Output the (X, Y) coordinate of the center of the cell containing the given text.  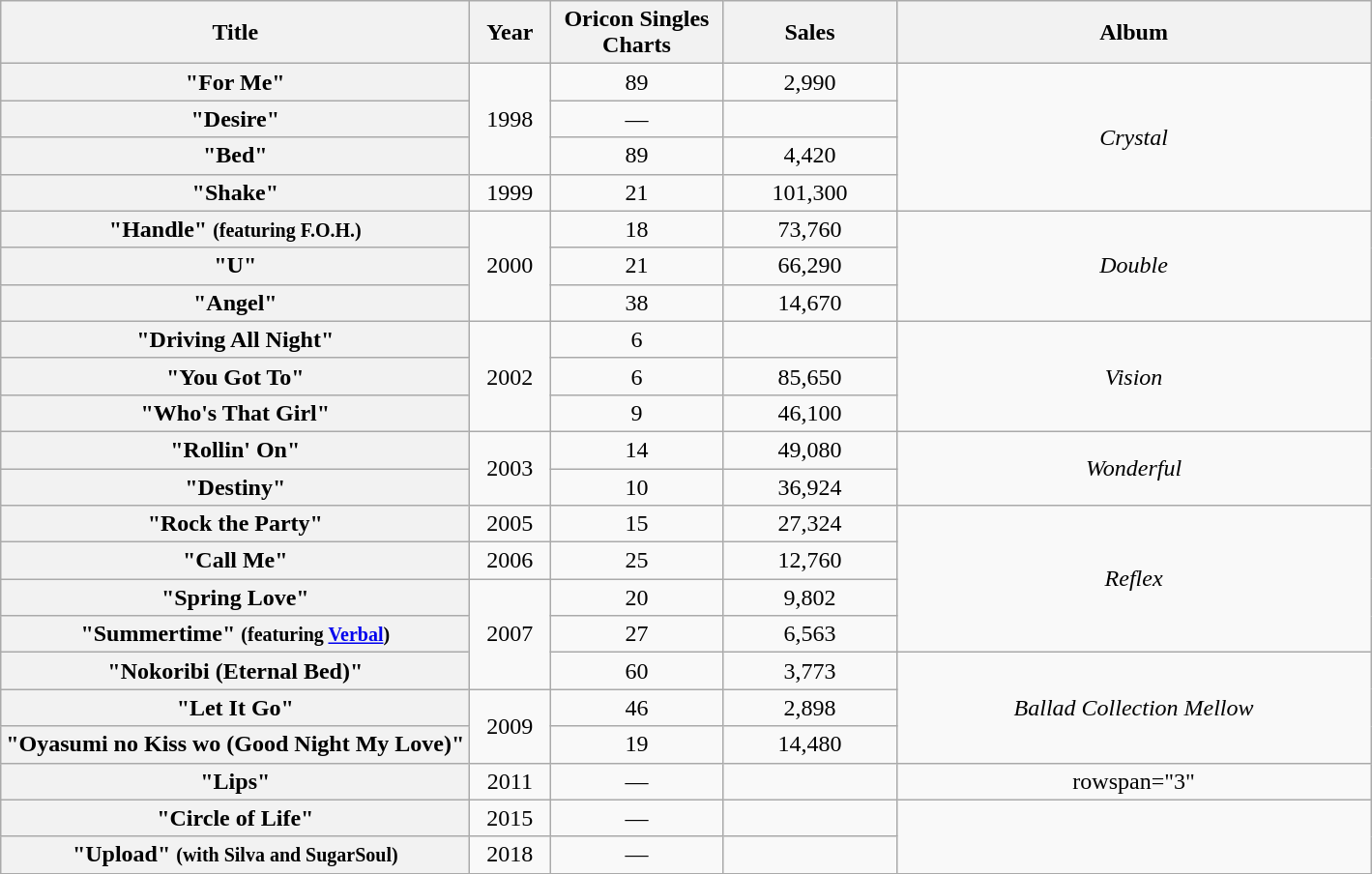
"Handle" (featuring F.O.H.) (236, 229)
"Destiny" (236, 486)
10 (636, 486)
38 (636, 303)
"Summertime" (featuring Verbal) (236, 634)
Vision (1133, 376)
66,290 (810, 266)
49,080 (810, 450)
27 (636, 634)
"Circle of Life" (236, 818)
1998 (511, 119)
Wonderful (1133, 468)
Oricon Singles Charts (636, 33)
"Rollin' On" (236, 450)
"Nokoribi (Eternal Bed)" (236, 671)
20 (636, 597)
1999 (511, 192)
"You Got To" (236, 376)
2007 (511, 634)
"Lips" (236, 781)
"Upload" (with Silva and SugarSoul) (236, 855)
60 (636, 671)
2,898 (810, 708)
9 (636, 413)
Sales (810, 33)
14 (636, 450)
2011 (511, 781)
73,760 (810, 229)
Year (511, 33)
2000 (511, 266)
18 (636, 229)
6,563 (810, 634)
46 (636, 708)
25 (636, 561)
2006 (511, 561)
19 (636, 744)
"Driving All Night" (236, 339)
"Let It Go" (236, 708)
85,650 (810, 376)
"Bed" (236, 156)
2009 (511, 726)
3,773 (810, 671)
"Shake" (236, 192)
2,990 (810, 82)
"Oyasumi no Kiss wo (Good Night My Love)" (236, 744)
12,760 (810, 561)
Ballad Collection Mellow (1133, 708)
"Angel" (236, 303)
Title (236, 33)
2003 (511, 468)
46,100 (810, 413)
"Desire" (236, 119)
2015 (511, 818)
Double (1133, 266)
rowspan="3" (1133, 781)
Reflex (1133, 579)
"Call Me" (236, 561)
15 (636, 524)
"Spring Love" (236, 597)
"Rock the Party" (236, 524)
Album (1133, 33)
2018 (511, 855)
2002 (511, 376)
14,670 (810, 303)
"U" (236, 266)
"Who's That Girl" (236, 413)
"For Me" (236, 82)
9,802 (810, 597)
4,420 (810, 156)
101,300 (810, 192)
14,480 (810, 744)
Crystal (1133, 137)
36,924 (810, 486)
27,324 (810, 524)
2005 (511, 524)
